Extract the (x, y) coordinate from the center of the cell holding the provided text.  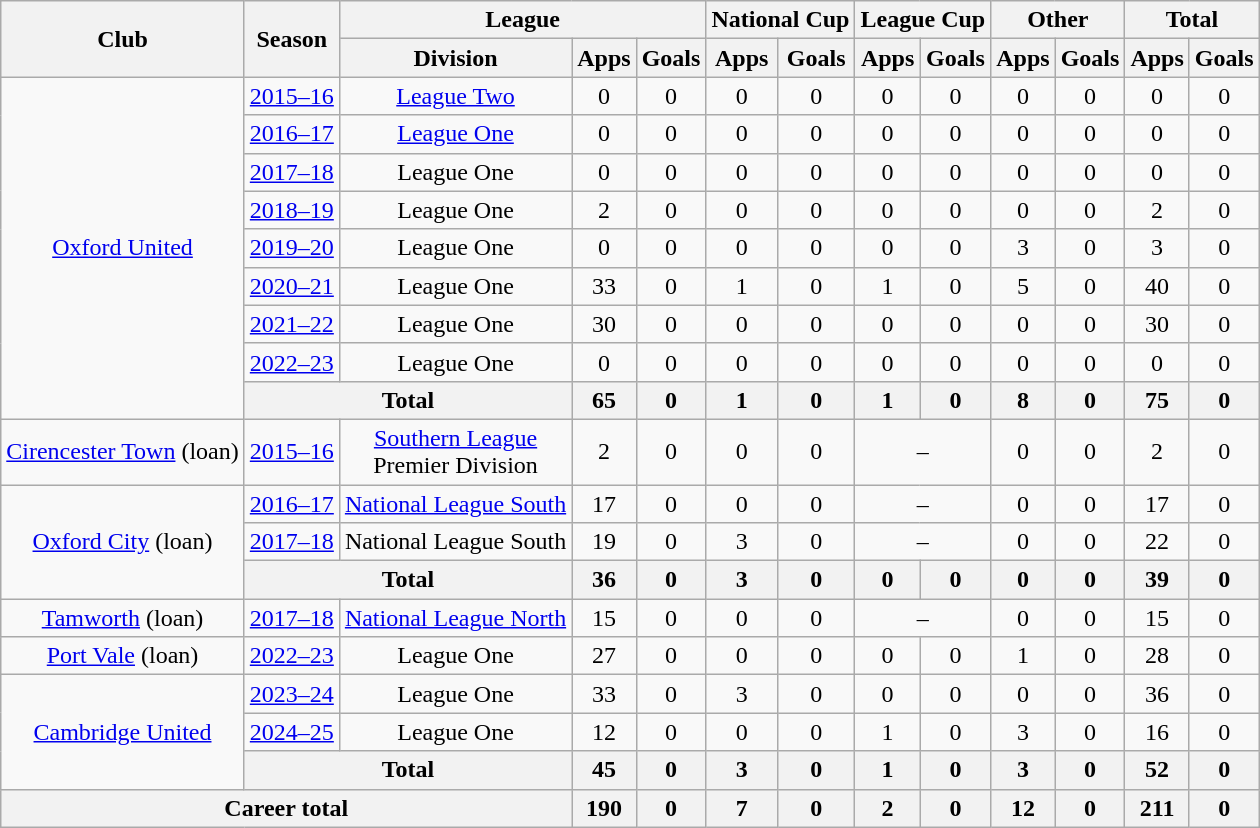
2020–21 (292, 286)
2023–24 (292, 694)
5 (1023, 286)
Club (123, 39)
211 (1157, 808)
2018–19 (292, 210)
League Two (455, 96)
65 (604, 400)
Cirencester Town (loan) (123, 452)
7 (742, 808)
Cambridge United (123, 732)
League (522, 20)
40 (1157, 286)
Oxford United (123, 248)
National League North (455, 618)
Port Vale (loan) (123, 656)
75 (1157, 400)
39 (1157, 580)
Career total (286, 808)
Tamworth (loan) (123, 618)
27 (604, 656)
Oxford City (loan) (123, 541)
19 (604, 542)
2021–22 (292, 324)
52 (1157, 770)
Season (292, 39)
2024–25 (292, 732)
2019–20 (292, 248)
22 (1157, 542)
45 (604, 770)
Other (1058, 20)
Division (455, 58)
190 (604, 808)
Southern LeaguePremier Division (455, 452)
16 (1157, 732)
League Cup (923, 20)
8 (1023, 400)
National Cup (780, 20)
28 (1157, 656)
